Pinpoint the cell where the given text exists, returning its [X, Y] midpoint coordinate. 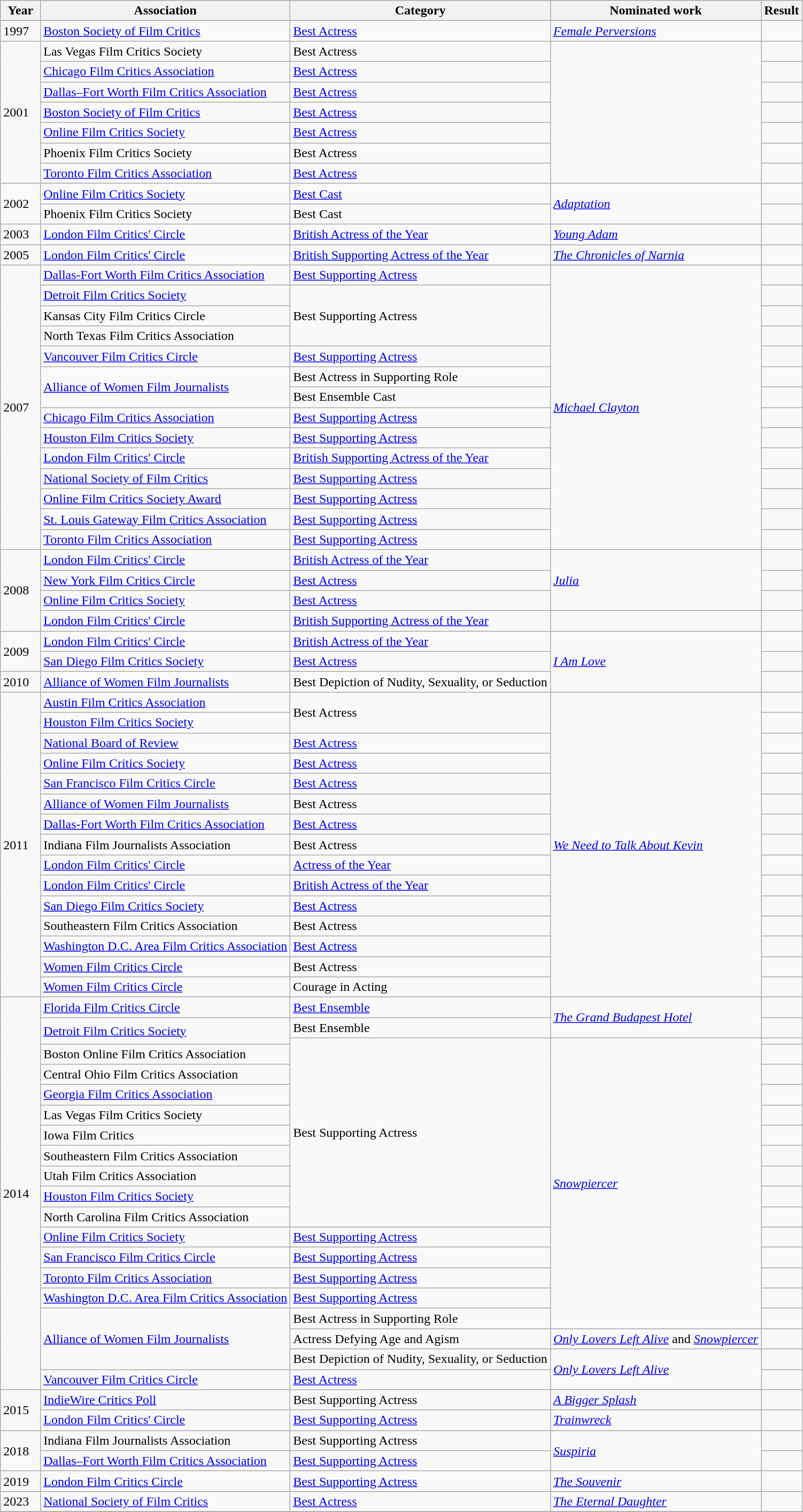
1997 [20, 31]
IndieWire Critics Poll [166, 1400]
London Film Critics Circle [166, 1481]
Austin Film Critics Association [166, 702]
Kansas City Film Critics Circle [166, 316]
Central Ohio Film Critics Association [166, 1074]
Michael Clayton [655, 407]
2023 [20, 1501]
Julia [655, 580]
The Souvenir [655, 1481]
Young Adam [655, 234]
2018 [20, 1451]
Iowa Film Critics [166, 1135]
Year [20, 11]
2007 [20, 407]
Female Perversions [655, 31]
2015 [20, 1410]
Association [166, 11]
Best Ensemble Cast [420, 397]
New York Film Critics Circle [166, 580]
Category [420, 11]
Georgia Film Critics Association [166, 1095]
2002 [20, 204]
Only Lovers Left Alive [655, 1369]
Utah Film Critics Association [166, 1176]
2019 [20, 1481]
2001 [20, 112]
North Carolina Film Critics Association [166, 1217]
Result [782, 11]
National Board of Review [166, 743]
2009 [20, 652]
North Texas Film Critics Association [166, 336]
2011 [20, 844]
Florida Film Critics Circle [166, 1007]
The Chronicles of Narnia [655, 255]
Trainwreck [655, 1420]
Adaptation [655, 204]
Suspiria [655, 1451]
Only Lovers Left Alive and Snowpiercer [655, 1339]
The Eternal Daughter [655, 1501]
Courage in Acting [420, 987]
Snowpiercer [655, 1183]
Boston Online Film Critics Association [166, 1054]
A Bigger Splash [655, 1400]
2003 [20, 234]
Nominated work [655, 11]
We Need to Talk About Kevin [655, 844]
St. Louis Gateway Film Critics Association [166, 519]
Actress Defying Age and Agism [420, 1339]
2008 [20, 590]
2010 [20, 682]
I Am Love [655, 662]
Actress of the Year [420, 865]
2005 [20, 255]
Online Film Critics Society Award [166, 499]
The Grand Budapest Hotel [655, 1018]
2014 [20, 1193]
